Detect which cell encompasses the target text, then output its (x, y) center coordinate. 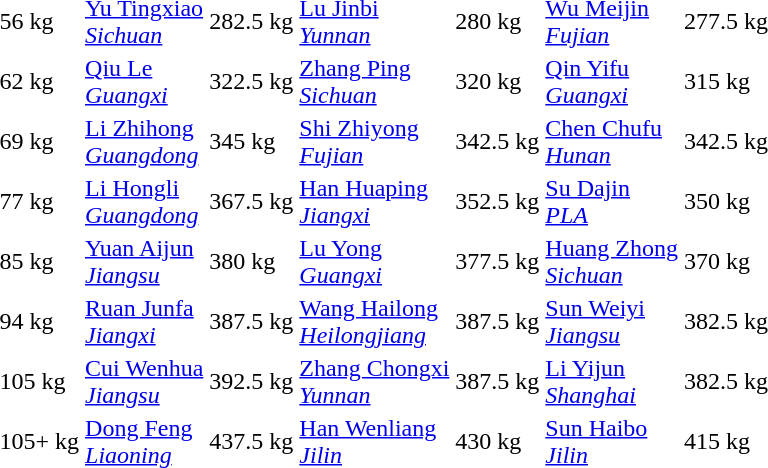
345 kg (252, 142)
380 kg (252, 262)
Li ZhihongGuangdong (144, 142)
Sun WeiyiJiangsu (612, 322)
Qiu LeGuangxi (144, 82)
Zhang ChongxiYunnan (374, 382)
Su DajinPLA (612, 202)
Shi ZhiyongFujian (374, 142)
Chen ChufuHunan (612, 142)
Cui WenhuaJiangsu (144, 382)
Wang HailongHeilongjiang (374, 322)
Lu YongGuangxi (374, 262)
320 kg (498, 82)
Ruan JunfaJiangxi (144, 322)
Huang ZhongSichuan (612, 262)
Han HuapingJiangxi (374, 202)
Yuan AijunJiangsu (144, 262)
Li HongliGuangdong (144, 202)
322.5 kg (252, 82)
Li YijunShanghai (612, 382)
367.5 kg (252, 202)
Zhang PingSichuan (374, 82)
342.5 kg (498, 142)
352.5 kg (498, 202)
Qin YifuGuangxi (612, 82)
392.5 kg (252, 382)
377.5 kg (498, 262)
